Scan for the cell matching the given text and deliver its [X, Y] coordinate at center. 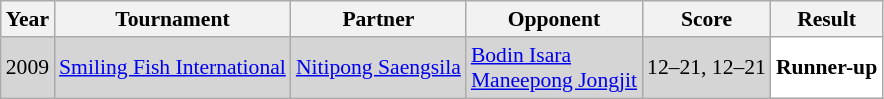
12–21, 12–21 [706, 68]
Opponent [554, 19]
2009 [28, 68]
Smiling Fish International [172, 68]
Result [826, 19]
Partner [378, 19]
Score [706, 19]
Nitipong Saengsila [378, 68]
Year [28, 19]
Bodin Isara Maneepong Jongjit [554, 68]
Tournament [172, 19]
Runner-up [826, 68]
